Find where the given text appears and provide that cell's center as (X, Y) coordinate. 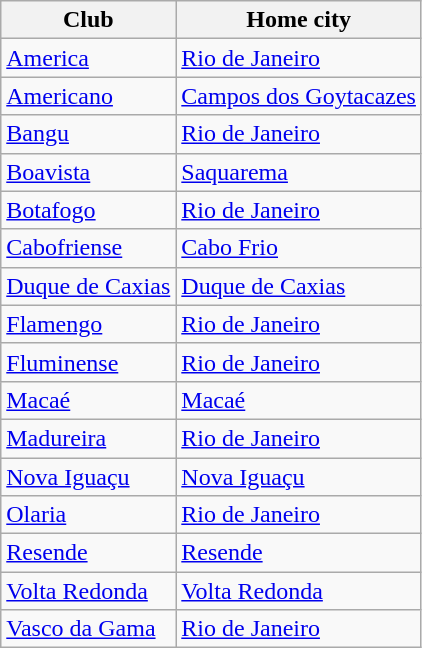
Flamengo (88, 324)
Fluminense (88, 362)
Bangu (88, 134)
America (88, 58)
Americano (88, 96)
Club (88, 20)
Home city (299, 20)
Vasco da Gama (88, 629)
Botafogo (88, 210)
Campos dos Goytacazes (299, 96)
Saquarema (299, 172)
Olaria (88, 515)
Cabofriense (88, 248)
Boavista (88, 172)
Cabo Frio (299, 248)
Madureira (88, 438)
